Find where the given text appears and provide that cell's center as [x, y] coordinate. 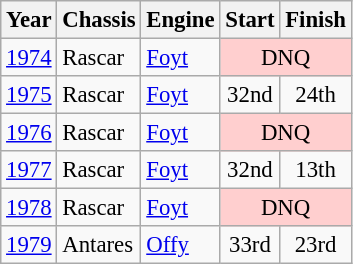
Antares [99, 245]
Finish [316, 20]
1976 [29, 133]
Year [29, 20]
1979 [29, 245]
1978 [29, 208]
13th [316, 170]
Offy [180, 245]
Start [250, 20]
1974 [29, 58]
24th [316, 95]
23rd [316, 245]
Engine [180, 20]
Chassis [99, 20]
1975 [29, 95]
1977 [29, 170]
33rd [250, 245]
